Determine the (X, Y) coordinate at the center of the cell enclosing the given text.  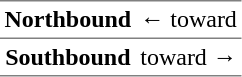
Northbound (68, 20)
← toward (189, 20)
Southbound (68, 57)
toward → (189, 57)
